Search for the cell housing the specified text and yield its [x, y] center coordinate. 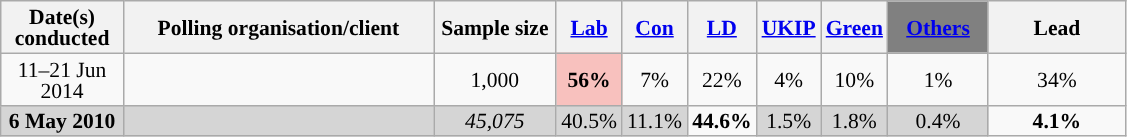
Polling organisation/client [278, 27]
Lab [589, 27]
0.4% [938, 120]
7% [654, 79]
Con [654, 27]
22% [722, 79]
Lead [1057, 27]
Date(s)conducted [62, 27]
44.6% [722, 120]
UKIP [789, 27]
1,000 [496, 79]
6 May 2010 [62, 120]
1.5% [789, 120]
11.1% [654, 120]
56% [589, 79]
LD [722, 27]
Sample size [496, 27]
Green [854, 27]
10% [854, 79]
34% [1057, 79]
4% [789, 79]
1.8% [854, 120]
11–21 Jun 2014 [62, 79]
1% [938, 79]
Others [938, 27]
4.1% [1057, 120]
45,075 [496, 120]
40.5% [589, 120]
